Pinpoint the cell where the given text exists, returning its [x, y] midpoint coordinate. 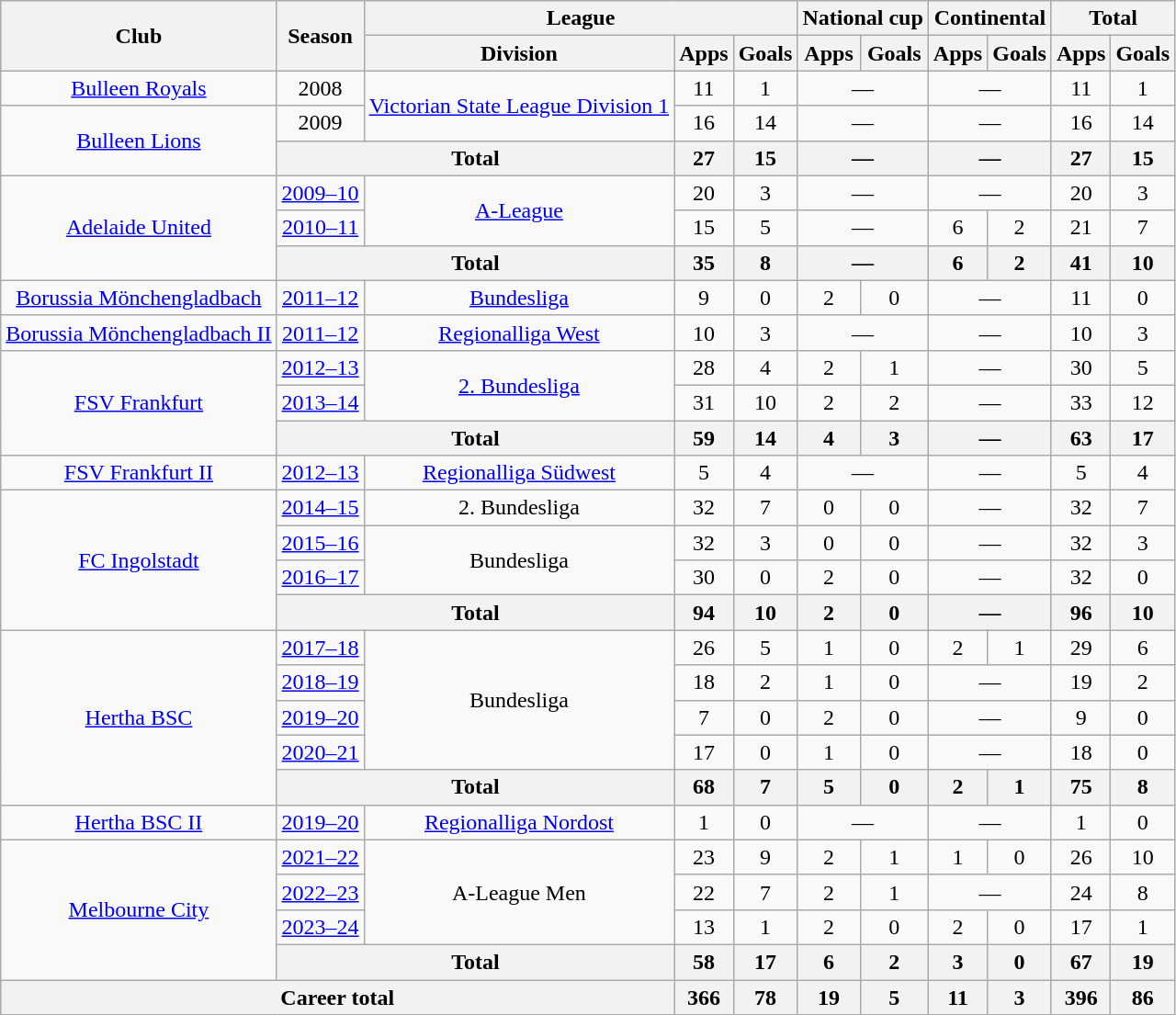
94 [704, 613]
Division [519, 53]
75 [1080, 787]
2015–16 [320, 543]
FSV Frankfurt II [139, 473]
12 [1143, 402]
29 [1080, 648]
A-League Men [519, 892]
Melbourne City [139, 909]
League [581, 18]
Bulleen Royals [139, 88]
396 [1080, 997]
Continental [989, 18]
A-League [519, 210]
Regionalliga West [519, 333]
Borussia Mönchengladbach II [139, 333]
78 [765, 997]
Victorian State League Division 1 [519, 106]
41 [1080, 263]
58 [704, 962]
68 [704, 787]
FSV Frankfurt [139, 402]
2021–22 [320, 857]
Regionalliga Nordost [519, 822]
Career total [338, 997]
2020–21 [320, 752]
Club [139, 36]
2022–23 [320, 892]
National cup [863, 18]
86 [1143, 997]
Hertha BSC [139, 717]
28 [704, 367]
FC Ingolstadt [139, 560]
2008 [320, 88]
21 [1080, 228]
2023–24 [320, 927]
33 [1080, 402]
2016–17 [320, 578]
22 [704, 892]
96 [1080, 613]
2009 [320, 123]
2010–11 [320, 228]
366 [704, 997]
Regionalliga Südwest [519, 473]
Season [320, 36]
31 [704, 402]
2013–14 [320, 402]
2014–15 [320, 508]
35 [704, 263]
Borussia Mönchengladbach [139, 298]
2018–19 [320, 682]
13 [704, 927]
23 [704, 857]
2009–10 [320, 193]
2017–18 [320, 648]
Adelaide United [139, 228]
67 [1080, 962]
Hertha BSC II [139, 822]
24 [1080, 892]
Bulleen Lions [139, 141]
63 [1080, 438]
59 [704, 438]
